Capture the cell that displays the provided text and extract its (X, Y) central coordinate. 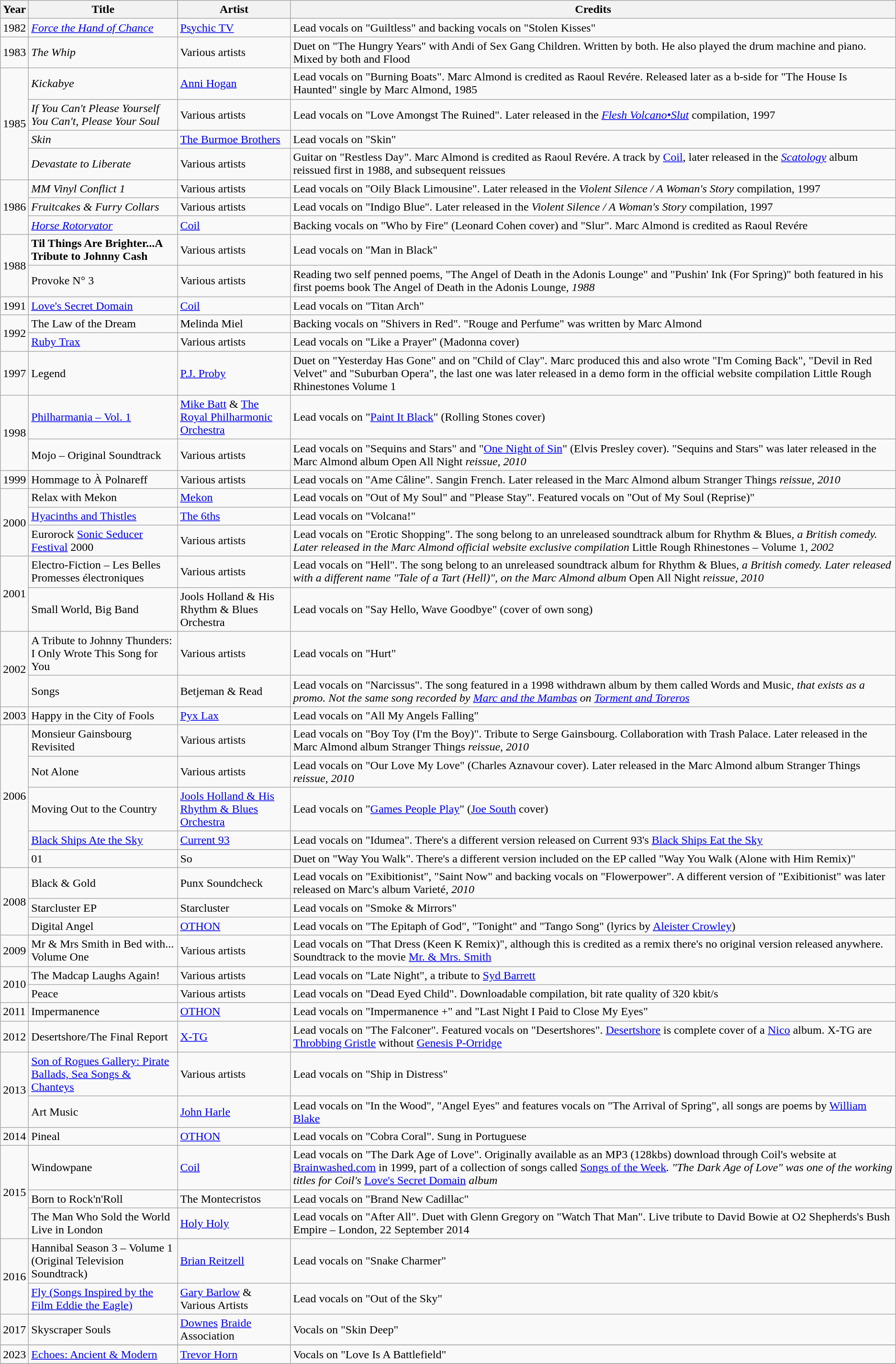
01 (103, 859)
2003 (14, 716)
Lead vocals on "Say Hello, Wave Goodbye" (cover of own song) (593, 609)
Lead vocals on "Games People Play" (Joe South cover) (593, 809)
2013 (14, 1089)
A Tribute to Johnny Thunders: I Only Wrote This Song for You (103, 653)
Melinda Miel (234, 324)
Lead vocals on "In the Wood", "Angel Eyes" and features vocals on "The Arrival of Spring", all songs are poems by William Blake (593, 1111)
1992 (14, 333)
Downes Braide Association (234, 1330)
If You Can't Please Yourself You Can't, Please Your Soul (103, 115)
Pyx Lax (234, 716)
Hommage to À Polnareff (103, 480)
Lead vocals on "Dead Eyed Child". Downloadable compilation, bit rate quality of 320 kbit/s (593, 994)
Lead vocals on "Impermanence +" and "Last Night I Paid to Close My Eyes" (593, 1012)
2010 (14, 984)
Lead vocals on "Volcana!" (593, 516)
The Law of the Dream (103, 324)
Lead vocals on "Out of the Sky" (593, 1299)
Lead vocals on "Out of My Soul" and "Please Stay". Featured vocals on "Out of My Soul (Reprise)" (593, 498)
Betjeman & Read (234, 691)
Current 93 (234, 840)
2006 (14, 796)
2001 (14, 593)
Anni Hogan (234, 83)
MM Vinyl Conflict 1 (103, 189)
Lead vocals on "Like a Prayer" (Madonna cover) (593, 342)
The Madcap Laughs Again! (103, 975)
Mojo – Original Soundtrack (103, 455)
Black & Gold (103, 883)
Electro-Fiction – Les Belles Promesses électroniques (103, 571)
Pineal (103, 1136)
Mike Batt & The Royal Philharmonic Orchestra (234, 417)
Lead vocals on "Cobra Coral". Sung in Portuguese (593, 1136)
Lead vocals on "Brand New Cadillac" (593, 1199)
Lead vocals on "Late Night", a tribute to Syd Barrett (593, 975)
The Burmoe Brothers (234, 139)
Moving Out to the Country (103, 809)
Vocals on "Skin Deep" (593, 1330)
Windowpane (103, 1167)
Devastate to Liberate (103, 164)
Impermanence (103, 1012)
Lead vocals on "Oily Black Limousine". Later released in the Violent Silence / A Woman's Story compilation, 1997 (593, 189)
Black Ships Ate the Sky (103, 840)
Duet on "Way You Walk". There's a different version included on the EP called "Way You Walk (Alone with Him Remix)" (593, 859)
Kickabye (103, 83)
Love's Secret Domain (103, 306)
The 6ths (234, 516)
Lead vocals on "Hurt" (593, 653)
The Whip (103, 53)
Holy Holy (234, 1223)
Backing vocals on "Who by Fire" (Leonard Cohen cover) and "Slur". Marc Almond is credited as Raoul Revére (593, 225)
Lead vocals on "Ame Câline". Sangin French. Later released in the Marc Almond album Stranger Things reissue, 2010 (593, 480)
Fruitcakes & Furry Collars (103, 207)
Credits (593, 10)
Ruby Trax (103, 342)
Til Things Are Brighter...A Tribute to Johnny Cash (103, 250)
Relax with Mekon (103, 498)
Hyacinths and Thistles (103, 516)
Art Music (103, 1111)
1982 (14, 28)
Eurorock Sonic Seducer Festival 2000 (103, 541)
Artist (234, 10)
X-TG (234, 1037)
Lead vocals on "Indigo Blue". Later released in the Violent Silence / A Woman's Story compilation, 1997 (593, 207)
So (234, 859)
1991 (14, 306)
Peace (103, 994)
Digital Angel (103, 926)
Monsieur Gainsbourg Revisited (103, 740)
2008 (14, 902)
2009 (14, 950)
Lead vocals on "Guiltless" and backing vocals on "Stolen Kisses" (593, 28)
Small World, Big Band (103, 609)
Happy in the City of Fools (103, 716)
Lead vocals on "Paint It Black" (Rolling Stones cover) (593, 417)
Psychic TV (234, 28)
Lead vocals on "All My Angels Falling" (593, 716)
1998 (14, 433)
John Harle (234, 1111)
2023 (14, 1354)
Punx Soundcheck (234, 883)
Skyscraper Souls (103, 1330)
Skin (103, 139)
Lead vocals on "Our Love My Love" (Charles Aznavour cover). Later released in the Marc Almond album Stranger Things reissue, 2010 (593, 771)
Legend (103, 373)
Hannibal Season 3 – Volume 1 (Original Television Soundtrack) (103, 1261)
Brian Reitzell (234, 1261)
2012 (14, 1037)
1986 (14, 207)
Not Alone (103, 771)
The Montecristos (234, 1199)
2002 (14, 669)
Lead vocals on "Love Amongst The Ruined". Later released in the Flesh Volcano•Slut compilation, 1997 (593, 115)
Lead vocals on "Ship in Distress" (593, 1074)
Starcluster (234, 908)
2017 (14, 1330)
Horse Rotorvator (103, 225)
Mekon (234, 498)
Fly (Songs Inspired by the Film Eddie the Eagle) (103, 1299)
Vocals on "Love Is A Battlefield" (593, 1354)
Son of Rogues Gallery: Pirate Ballads, Sea Songs & Chanteys (103, 1074)
1983 (14, 53)
Lead vocals on "Idumea". There's a different version released on Current 93's Black Ships Eat the Sky (593, 840)
Mr & Mrs Smith in Bed with... Volume One (103, 950)
Provoke N° 3 (103, 280)
Songs (103, 691)
Lead vocals on "Smoke & Mirrors" (593, 908)
Trevor Horn (234, 1354)
2014 (14, 1136)
Lead vocals on "Skin" (593, 139)
Duet on "The Hungry Years" with Andi of Sex Gang Children. Written by both. He also played the drum machine and piano. Mixed by both and Flood (593, 53)
Echoes: Ancient & Modern (103, 1354)
Year (14, 10)
Gary Barlow & Various Artists (234, 1299)
Desertshore/The Final Report (103, 1037)
Lead vocals on "Titan Arch" (593, 306)
P.J. Proby (234, 373)
Force the Hand of Chance (103, 28)
2016 (14, 1277)
Title (103, 10)
Starcluster EP (103, 908)
Philharmania – Vol. 1 (103, 417)
Lead vocals on "Man in Black" (593, 250)
The Man Who Sold the World Live in London (103, 1223)
Lead vocals on "Snake Charmer" (593, 1261)
2015 (14, 1192)
1985 (14, 123)
1999 (14, 480)
2011 (14, 1012)
Born to Rock'n'Roll (103, 1199)
1988 (14, 265)
1997 (14, 373)
2000 (14, 523)
Lead vocals on "The Epitaph of God", "Tonight" and "Tango Song" (lyrics by Aleister Crowley) (593, 926)
Backing vocals on "Shivers in Red". "Rouge and Perfume" was written by Marc Almond (593, 324)
